From the cell containing the given text, extract its center point as (x, y) coordinate. 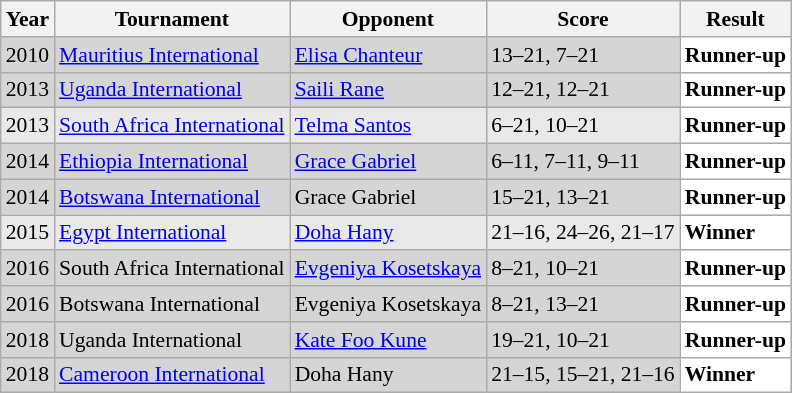
Telma Santos (388, 126)
Kate Foo Kune (388, 340)
21–16, 24–26, 21–17 (583, 233)
Cameroon International (172, 375)
15–21, 13–21 (583, 197)
2010 (28, 55)
Result (736, 19)
Opponent (388, 19)
Egypt International (172, 233)
8–21, 10–21 (583, 269)
6–11, 7–11, 9–11 (583, 162)
Mauritius International (172, 55)
Year (28, 19)
19–21, 10–21 (583, 340)
Score (583, 19)
21–15, 15–21, 21–16 (583, 375)
Saili Rane (388, 90)
2015 (28, 233)
13–21, 7–21 (583, 55)
8–21, 13–21 (583, 304)
Tournament (172, 19)
12–21, 12–21 (583, 90)
Elisa Chanteur (388, 55)
6–21, 10–21 (583, 126)
Ethiopia International (172, 162)
